Return the [X, Y] coordinate for the center point of the cell that contains the specified text.  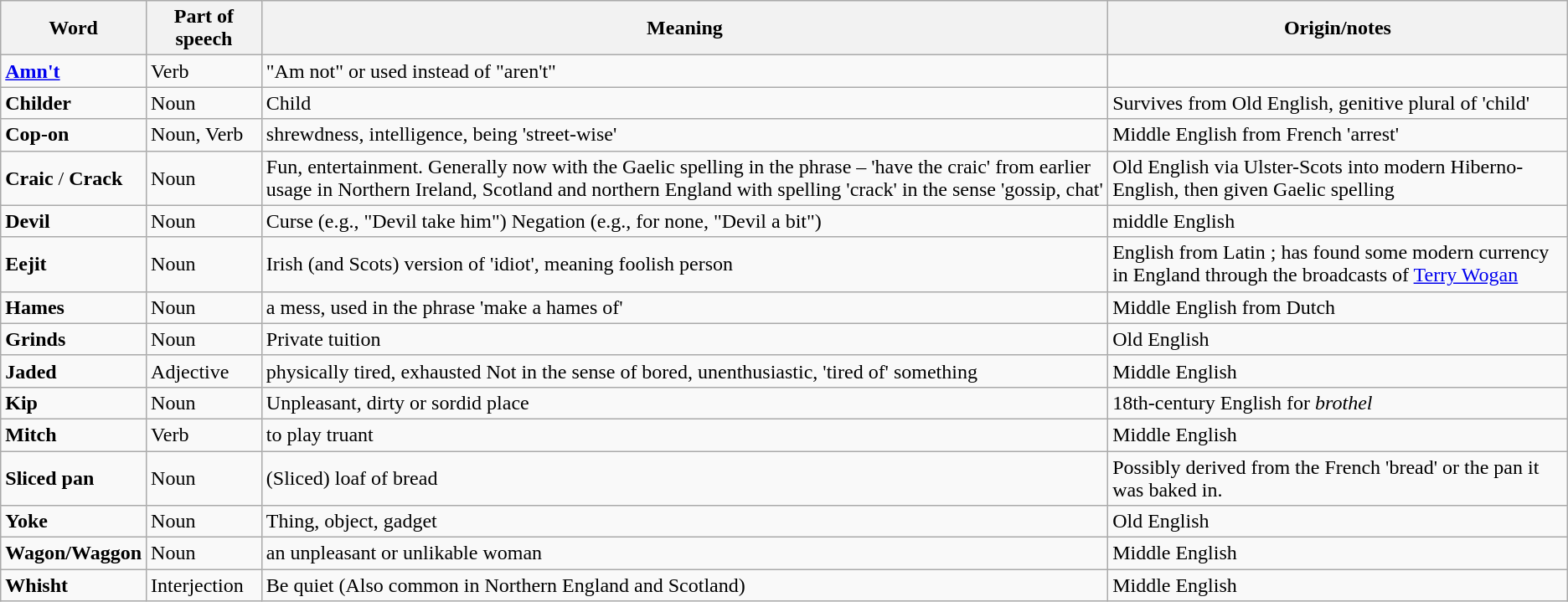
to play truant [684, 435]
Unpleasant, dirty or sordid place [684, 403]
(Sliced) loaf of bread [684, 477]
Middle English from French 'arrest' [1338, 135]
physically tired, exhausted Not in the sense of bored, unenthusiastic, 'tired of' something [684, 371]
English from Latin ; has found some modern currency in England through the broadcasts of Terry Wogan [1338, 265]
Jaded [74, 371]
Yoke [74, 522]
Private tuition [684, 339]
18th-century English for brothel [1338, 403]
Noun, Verb [204, 135]
Word [74, 28]
Part of speech [204, 28]
Thing, object, gadget [684, 522]
a mess, used in the phrase 'make a hames of' [684, 307]
Grinds [74, 339]
an unpleasant or unlikable woman [684, 553]
Craic / Crack [74, 178]
Amn't [74, 71]
Survives from Old English, genitive plural of 'child' [1338, 103]
Meaning [684, 28]
Sliced pan [74, 477]
Hames [74, 307]
Childer [74, 103]
"Am not" or used instead of "aren't" [684, 71]
Child [684, 103]
Adjective [204, 371]
Eejit [74, 265]
middle English [1338, 221]
Be quiet (Also common in Northern England and Scotland) [684, 585]
Possibly derived from the French 'bread' or the pan it was baked in. [1338, 477]
Devil [74, 221]
Mitch [74, 435]
Interjection [204, 585]
Middle English from Dutch [1338, 307]
Curse (e.g., "Devil take him") Negation (e.g., for none, "Devil a bit") [684, 221]
shrewdness, intelligence, being 'street-wise' [684, 135]
Wagon/Waggon [74, 553]
Cop-on [74, 135]
Kip [74, 403]
Origin/notes [1338, 28]
Irish (and Scots) version of 'idiot', meaning foolish person [684, 265]
Old English via Ulster-Scots into modern Hiberno-English, then given Gaelic spelling [1338, 178]
Whisht [74, 585]
